Capture the cell that displays the provided text and extract its [X, Y] central coordinate. 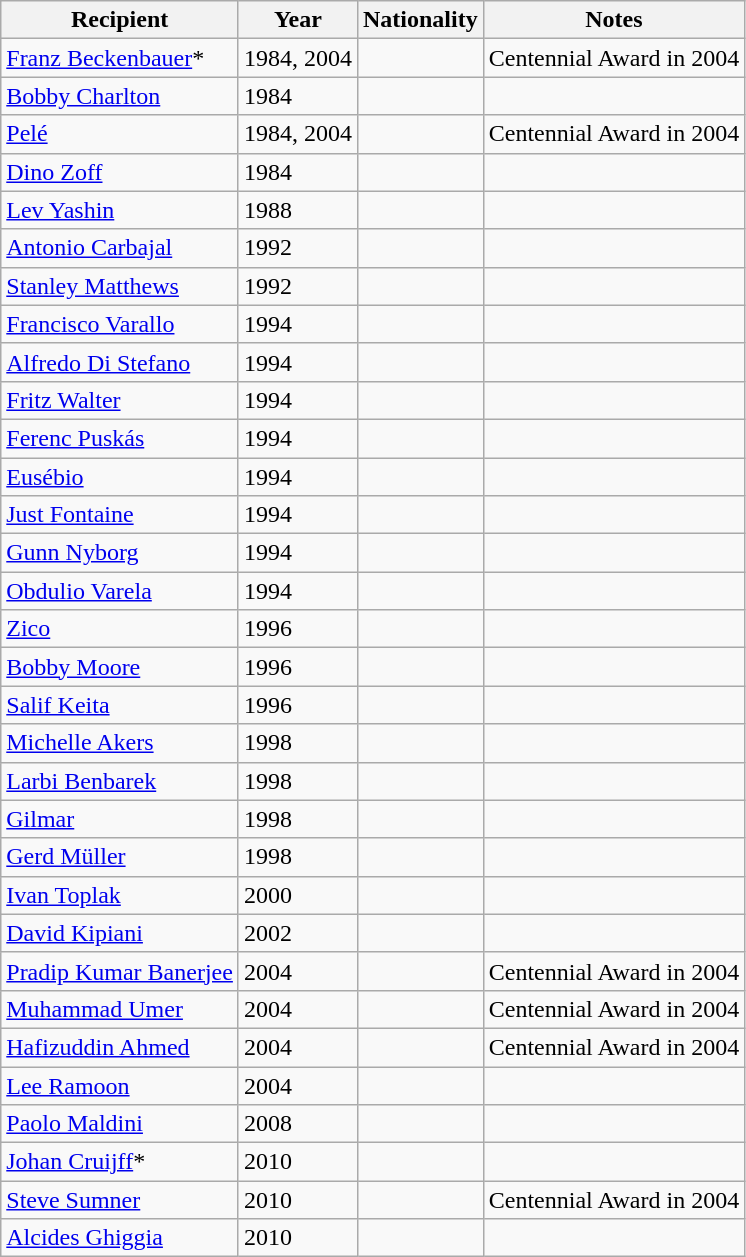
Dino Zoff [120, 172]
Francisco Varallo [120, 324]
Pelé [120, 134]
1988 [298, 210]
Nationality [420, 20]
Ivan Toplak [120, 895]
Stanley Matthews [120, 286]
Gunn Nyborg [120, 553]
Recipient [120, 20]
Ferenc Puskás [120, 438]
Gerd Müller [120, 857]
Alfredo Di Stefano [120, 362]
Muhammad Umer [120, 1009]
Johan Cruijff* [120, 1162]
Larbi Benbarek [120, 781]
Eusébio [120, 477]
Year [298, 20]
2002 [298, 933]
Fritz Walter [120, 400]
Michelle Akers [120, 743]
Zico [120, 629]
Gilmar [120, 819]
Just Fontaine [120, 515]
Paolo Maldini [120, 1124]
Bobby Moore [120, 667]
David Kipiani [120, 933]
Lee Ramoon [120, 1085]
2000 [298, 895]
Pradip Kumar Banerjee [120, 971]
Steve Sumner [120, 1200]
Hafizuddin Ahmed [120, 1047]
Bobby Charlton [120, 96]
Salif Keita [120, 705]
Antonio Carbajal [120, 248]
Notes [614, 20]
Franz Beckenbauer* [120, 58]
2008 [298, 1124]
Obdulio Varela [120, 591]
Lev Yashin [120, 210]
Alcides Ghiggia [120, 1238]
